Return the [X, Y] coordinate for the center point of the cell that contains the specified text.  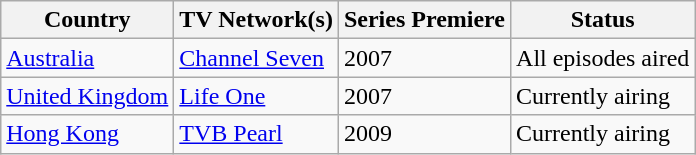
TVB Pearl [256, 134]
Series Premiere [424, 20]
All episodes aired [603, 58]
TV Network(s) [256, 20]
Hong Kong [88, 134]
Status [603, 20]
United Kingdom [88, 96]
Australia [88, 58]
Channel Seven [256, 58]
Life One [256, 96]
Country [88, 20]
2009 [424, 134]
